Output the (X, Y) coordinate of the center of the cell containing the given text.  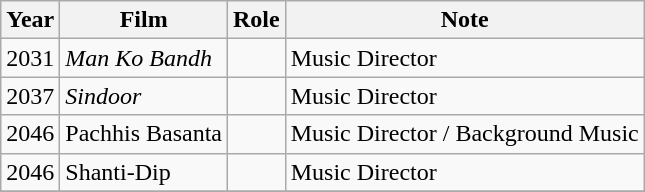
2031 (30, 58)
Note (464, 20)
Music Director / Background Music (464, 134)
Year (30, 20)
Shanti-Dip (144, 172)
Film (144, 20)
Role (257, 20)
Sindoor (144, 96)
Pachhis Basanta (144, 134)
2037 (30, 96)
Man Ko Bandh (144, 58)
